Output the [X, Y] coordinate of the center of the cell containing the given text.  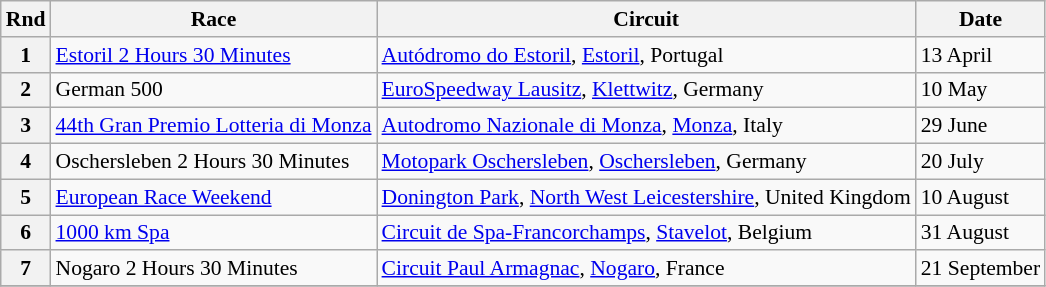
German 500 [213, 90]
2 [26, 90]
European Race Weekend [213, 197]
10 August [980, 197]
Nogaro 2 Hours 30 Minutes [213, 269]
13 April [980, 55]
Estoril 2 Hours 30 Minutes [213, 55]
4 [26, 162]
1 [26, 55]
21 September [980, 269]
6 [26, 233]
3 [26, 126]
7 [26, 269]
44th Gran Premio Lotteria di Monza [213, 126]
Autódromo do Estoril, Estoril, Portugal [646, 55]
10 May [980, 90]
Motopark Oschersleben, Oschersleben, Germany [646, 162]
Circuit Paul Armagnac, Nogaro, France [646, 269]
31 August [980, 233]
Autodromo Nazionale di Monza, Monza, Italy [646, 126]
Race [213, 19]
Date [980, 19]
Circuit de Spa-Francorchamps, Stavelot, Belgium [646, 233]
Rnd [26, 19]
20 July [980, 162]
EuroSpeedway Lausitz, Klettwitz, Germany [646, 90]
1000 km Spa [213, 233]
29 June [980, 126]
5 [26, 197]
Circuit [646, 19]
Donington Park, North West Leicestershire, United Kingdom [646, 197]
Oschersleben 2 Hours 30 Minutes [213, 162]
